Capture the cell that displays the provided text and extract its (x, y) central coordinate. 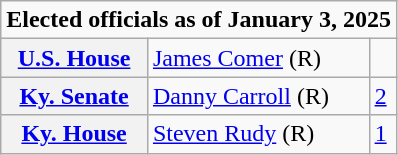
Elected officials as of January 3, 2025 (199, 20)
Ky. Senate (74, 96)
1 (382, 134)
Danny Carroll (R) (258, 96)
Steven Rudy (R) (258, 134)
James Comer (R) (258, 58)
Ky. House (74, 134)
2 (382, 96)
U.S. House (74, 58)
